Search for the cell housing the specified text and yield its [x, y] center coordinate. 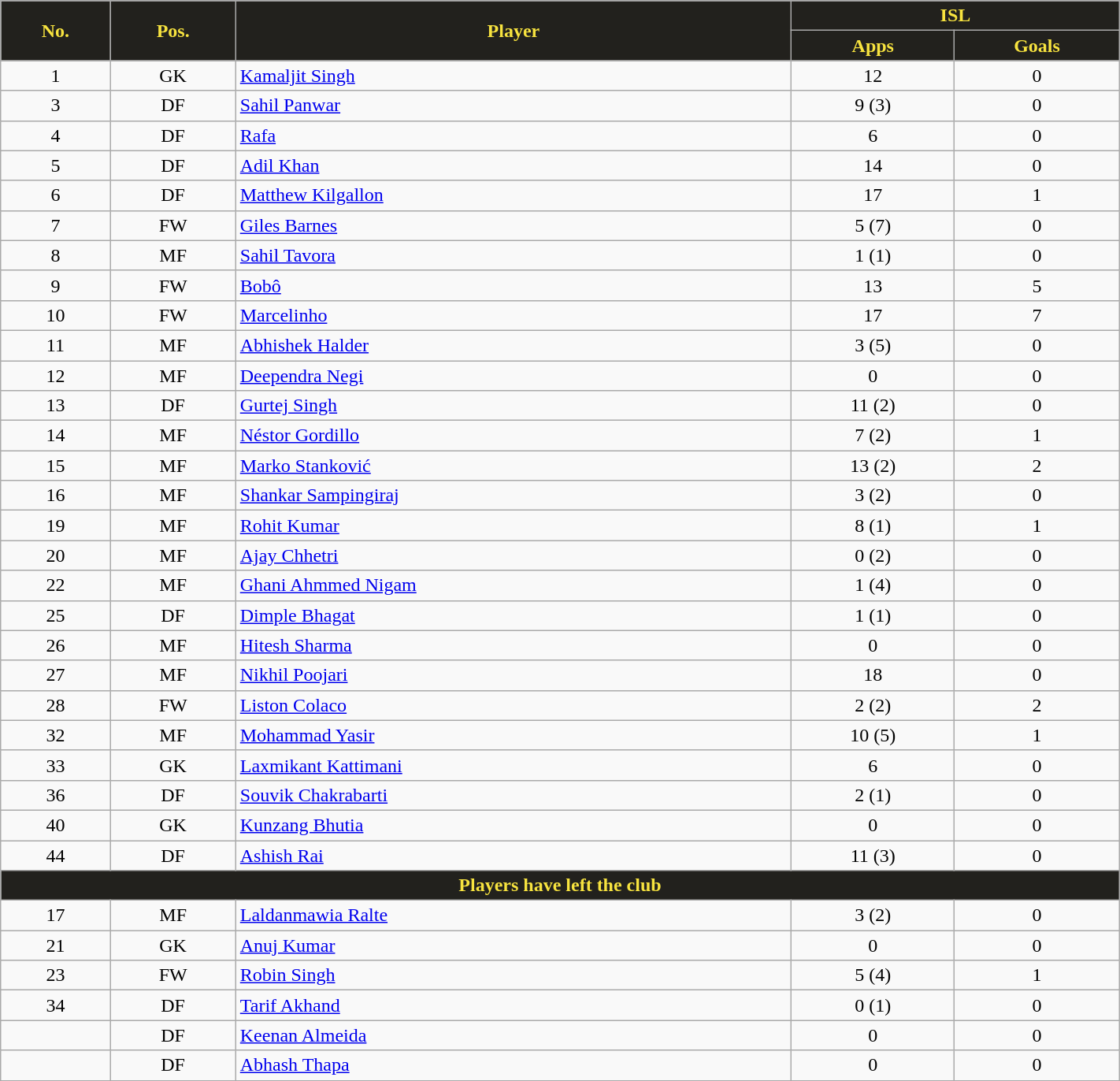
Dimple Bhagat [514, 615]
11 (3) [873, 855]
11 (2) [873, 406]
13 (2) [873, 466]
Gurtej Singh [514, 406]
18 [873, 675]
Sahil Panwar [514, 106]
Matthew Kilgallon [514, 195]
34 [55, 1005]
Marko Stanković [514, 466]
ISL [956, 16]
20 [55, 555]
1 (4) [873, 585]
0 (2) [873, 555]
19 [55, 526]
Sahil Tavora [514, 255]
Liston Colaco [514, 705]
4 [55, 136]
16 [55, 496]
2 (1) [873, 795]
Tarif Akhand [514, 1005]
Robin Singh [514, 975]
Néstor Gordillo [514, 436]
2 (2) [873, 705]
Kunzang Bhutia [514, 825]
15 [55, 466]
28 [55, 705]
26 [55, 645]
9 [55, 285]
44 [55, 855]
Pos. [173, 31]
Mohammad Yasir [514, 735]
25 [55, 615]
Rohit Kumar [514, 526]
Bobô [514, 285]
Shankar Sampingiraj [514, 496]
Laxmikant Kattimani [514, 765]
Player [514, 31]
5 (4) [873, 975]
23 [55, 975]
8 [55, 255]
Deependra Negi [514, 376]
33 [55, 765]
5 (7) [873, 225]
36 [55, 795]
7 (2) [873, 436]
10 (5) [873, 735]
Abhishek Halder [514, 345]
Anuj Kumar [514, 945]
Keenan Almeida [514, 1035]
8 (1) [873, 526]
No. [55, 31]
Adil Khan [514, 165]
Rafa [514, 136]
Kamaljit Singh [514, 76]
Ghani Ahmmed Nigam [514, 585]
32 [55, 735]
Ashish Rai [514, 855]
Souvik Chakrabarti [514, 795]
Marcelinho [514, 315]
Goals [1037, 46]
Hitesh Sharma [514, 645]
Ajay Chhetri [514, 555]
22 [55, 585]
Nikhil Poojari [514, 675]
3 (5) [873, 345]
Apps [873, 46]
3 [55, 106]
0 (1) [873, 1005]
Laldanmawia Ralte [514, 916]
11 [55, 345]
27 [55, 675]
Giles Barnes [514, 225]
Abhash Thapa [514, 1065]
10 [55, 315]
Players have left the club [560, 886]
9 (3) [873, 106]
21 [55, 945]
40 [55, 825]
